Identify which cell holds the provided text, then report its [X, Y] central coordinate. 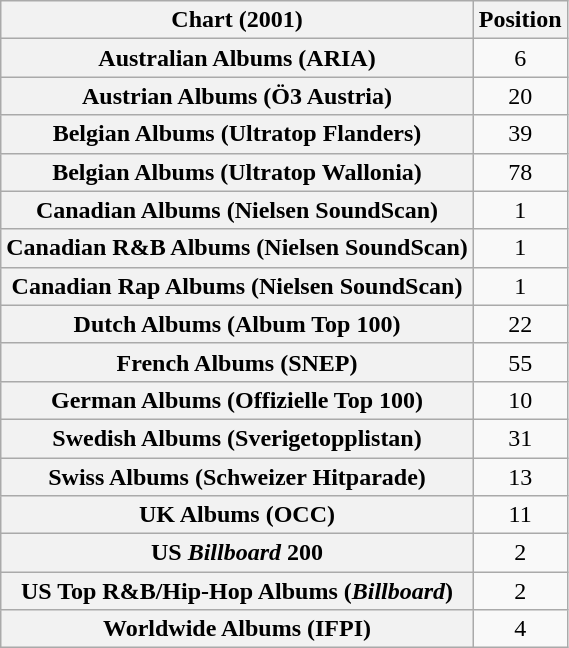
4 [520, 629]
Belgian Albums (Ultratop Flanders) [238, 134]
Position [520, 20]
Chart (2001) [238, 20]
US Top R&B/Hip-Hop Albums (Billboard) [238, 591]
55 [520, 362]
Australian Albums (ARIA) [238, 58]
39 [520, 134]
78 [520, 172]
6 [520, 58]
Belgian Albums (Ultratop Wallonia) [238, 172]
Dutch Albums (Album Top 100) [238, 324]
UK Albums (OCC) [238, 515]
German Albums (Offizielle Top 100) [238, 400]
20 [520, 96]
10 [520, 400]
11 [520, 515]
Worldwide Albums (IFPI) [238, 629]
Swiss Albums (Schweizer Hitparade) [238, 477]
31 [520, 438]
US Billboard 200 [238, 553]
13 [520, 477]
Swedish Albums (Sverigetopplistan) [238, 438]
Austrian Albums (Ö3 Austria) [238, 96]
Canadian Rap Albums (Nielsen SoundScan) [238, 286]
22 [520, 324]
French Albums (SNEP) [238, 362]
Canadian Albums (Nielsen SoundScan) [238, 210]
Canadian R&B Albums (Nielsen SoundScan) [238, 248]
